Pinpoint the cell where the given text exists, returning its [x, y] midpoint coordinate. 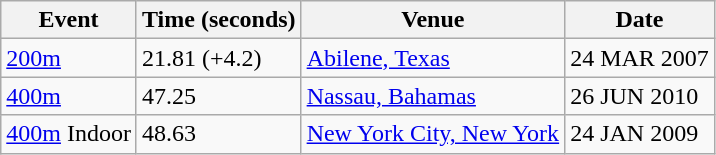
New York City, New York [433, 134]
Abilene, Texas [433, 58]
400m [69, 96]
48.63 [218, 134]
Venue [433, 20]
Nassau, Bahamas [433, 96]
24 MAR 2007 [640, 58]
400m Indoor [69, 134]
Date [640, 20]
Event [69, 20]
21.81 (+4.2) [218, 58]
Time (seconds) [218, 20]
47.25 [218, 96]
200m [69, 58]
26 JUN 2010 [640, 96]
24 JAN 2009 [640, 134]
